Pinpoint the cell where the given text exists, returning its [X, Y] midpoint coordinate. 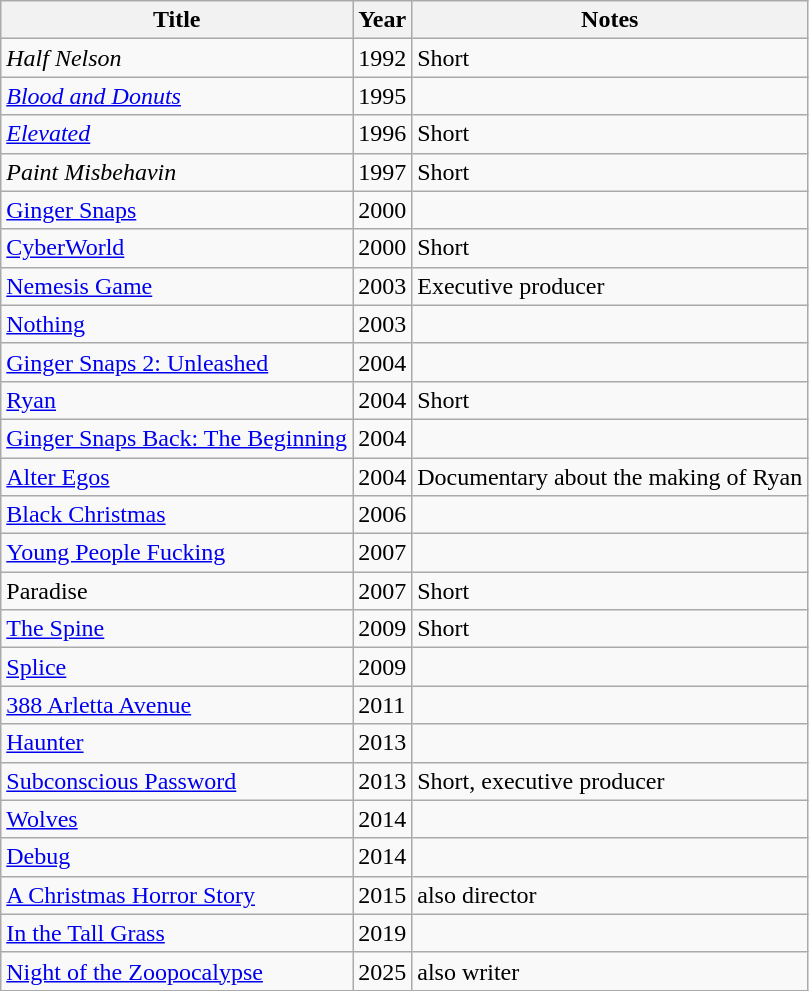
Short, executive producer [610, 781]
A Christmas Horror Story [177, 895]
Splice [177, 667]
Paradise [177, 591]
388 Arletta Avenue [177, 705]
1995 [382, 96]
Nothing [177, 324]
Black Christmas [177, 515]
Elevated [177, 134]
Blood and Donuts [177, 96]
2006 [382, 515]
Debug [177, 857]
Young People Fucking [177, 553]
Night of the Zoopocalypse [177, 971]
Paint Misbehavin [177, 172]
Year [382, 20]
CyberWorld [177, 248]
Ryan [177, 400]
Ginger Snaps 2: Unleashed [177, 362]
1992 [382, 58]
1996 [382, 134]
Wolves [177, 819]
Title [177, 20]
Haunter [177, 743]
2025 [382, 971]
Ginger Snaps Back: The Beginning [177, 438]
The Spine [177, 629]
Nemesis Game [177, 286]
Half Nelson [177, 58]
Notes [610, 20]
Documentary about the making of Ryan [610, 477]
Subconscious Password [177, 781]
1997 [382, 172]
In the Tall Grass [177, 933]
also writer [610, 971]
2011 [382, 705]
also director [610, 895]
2015 [382, 895]
Ginger Snaps [177, 210]
Executive producer [610, 286]
Alter Egos [177, 477]
2019 [382, 933]
